Pinpoint the cell where the given text exists, returning its (X, Y) midpoint coordinate. 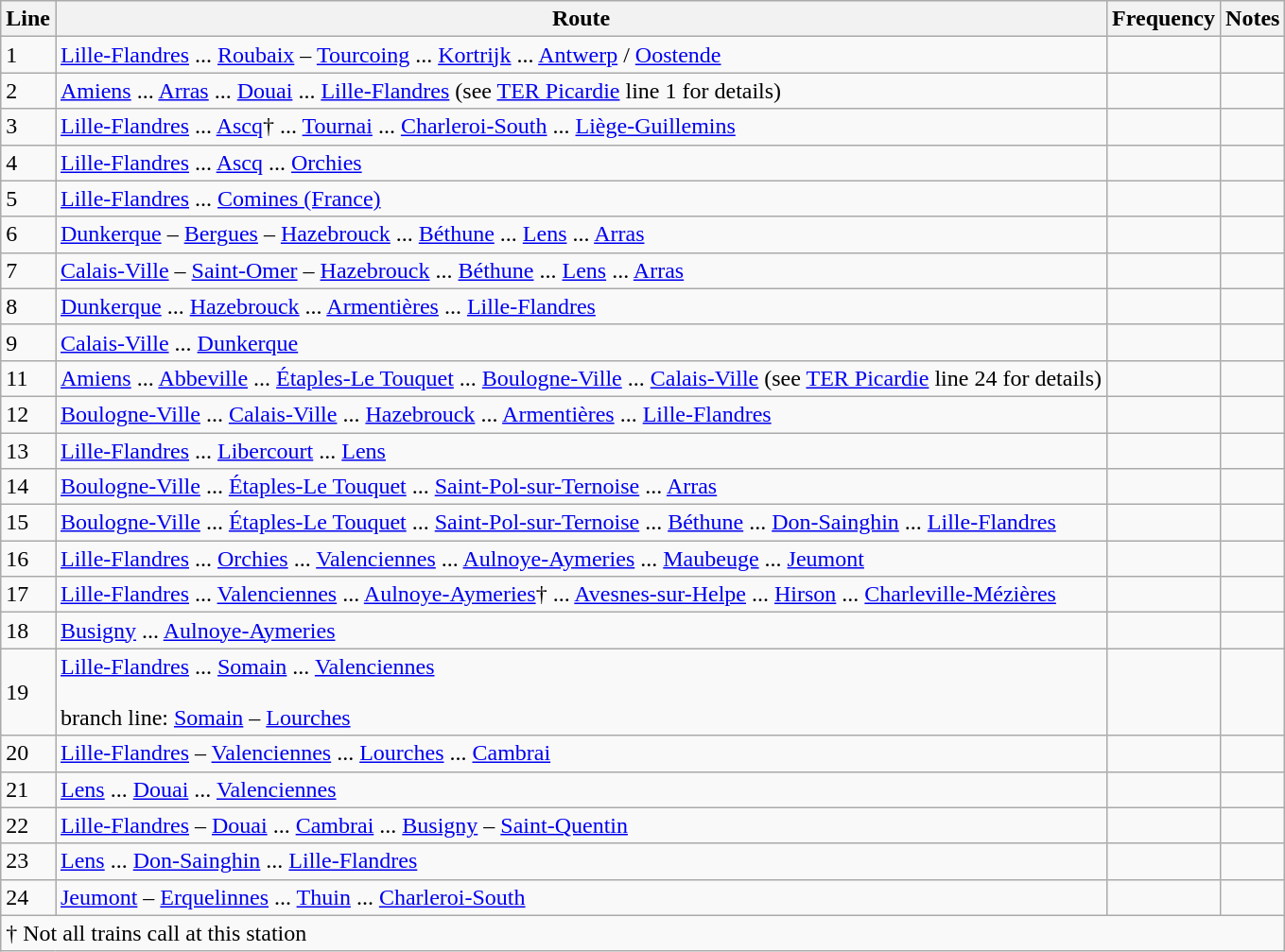
Lens ... Don-Sainghin ... Lille-Flandres (581, 861)
Amiens ... Arras ... Douai ... Lille-Flandres (see TER Picardie line 1 for details) (581, 91)
Lille-Flandres – Valenciennes ... Lourches ... Cambrai (581, 753)
13 (28, 451)
20 (28, 753)
22 (28, 825)
16 (28, 559)
4 (28, 163)
Busigny ... Aulnoye-Aymeries (581, 631)
Boulogne-Ville ... Étaples-Le Touquet ... Saint-Pol-sur-Ternoise ... Arras (581, 487)
Lille-Flandres ... Comines (France) (581, 199)
Lille-Flandres ... Somain ... Valenciennesbranch line: Somain – Lourches (581, 692)
Lille-Flandres ... Valenciennes ... Aulnoye-Aymeries† ... Avesnes-sur-Helpe ... Hirson ... Charleville-Mézières (581, 595)
15 (28, 523)
Calais-Ville – Saint-Omer – Hazebrouck ... Béthune ... Lens ... Arras (581, 270)
† Not all trains call at this station (643, 933)
Lille-Flandres ... Orchies ... Valenciennes ... Aulnoye-Aymeries ... Maubeuge ... Jeumont (581, 559)
Notes (1253, 19)
3 (28, 127)
Jeumont – Erquelinnes ... Thuin ... Charleroi-South (581, 897)
Boulogne-Ville ... Calais-Ville ... Hazebrouck ... Armentières ... Lille-Flandres (581, 414)
Lille-Flandres ... Roubaix – Tourcoing ... Kortrijk ... Antwerp / Oostende (581, 55)
Calais-Ville ... Dunkerque (581, 342)
Frequency (1164, 19)
5 (28, 199)
Route (581, 19)
Amiens ... Abbeville ... Étaples-Le Touquet ... Boulogne-Ville ... Calais-Ville (see TER Picardie line 24 for details) (581, 378)
18 (28, 631)
12 (28, 414)
21 (28, 789)
2 (28, 91)
8 (28, 306)
Boulogne-Ville ... Étaples-Le Touquet ... Saint-Pol-sur-Ternoise ... Béthune ... Don-Sainghin ... Lille-Flandres (581, 523)
7 (28, 270)
Lille-Flandres – Douai ... Cambrai ... Busigny – Saint-Quentin (581, 825)
19 (28, 692)
Lens ... Douai ... Valenciennes (581, 789)
Lille-Flandres ... Ascq† ... Tournai ... Charleroi-South ... Liège-Guillemins (581, 127)
24 (28, 897)
23 (28, 861)
Dunkerque – Bergues – Hazebrouck ... Béthune ... Lens ... Arras (581, 234)
Dunkerque ... Hazebrouck ... Armentières ... Lille-Flandres (581, 306)
17 (28, 595)
1 (28, 55)
11 (28, 378)
14 (28, 487)
9 (28, 342)
Lille-Flandres ... Ascq ... Orchies (581, 163)
6 (28, 234)
Lille-Flandres ... Libercourt ... Lens (581, 451)
Line (28, 19)
